Capture the cell that displays the provided text and extract its [X, Y] central coordinate. 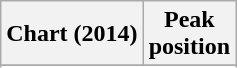
Chart (2014) [72, 34]
Peakposition [189, 34]
